Search for the cell housing the specified text and yield its (x, y) center coordinate. 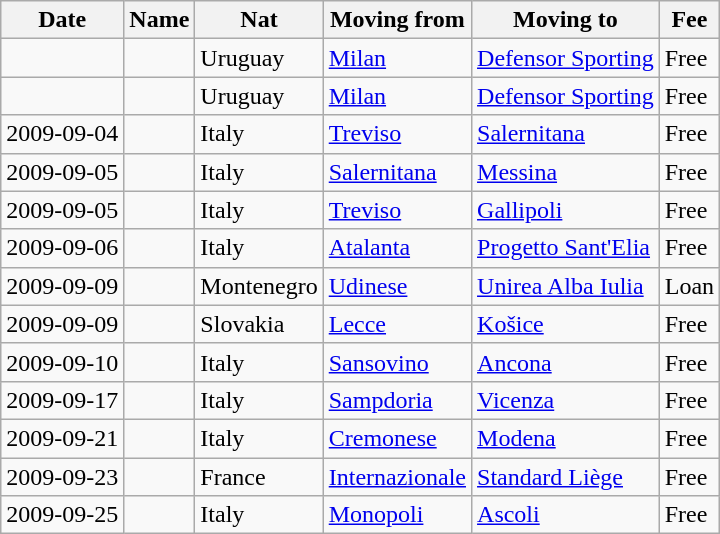
Ascoli (566, 515)
Monopoli (397, 515)
Vicenza (566, 400)
Moving from (397, 20)
Cremonese (397, 438)
Košice (566, 324)
Loan (689, 286)
2009-09-06 (62, 248)
Sampdoria (397, 400)
Fee (689, 20)
Internazionale (397, 477)
Udinese (397, 286)
Messina (566, 172)
Date (62, 20)
2009-09-25 (62, 515)
Ancona (566, 362)
Montenegro (259, 286)
2009-09-17 (62, 400)
Lecce (397, 324)
France (259, 477)
Progetto Sant'Elia (566, 248)
Moving to (566, 20)
2009-09-10 (62, 362)
2009-09-04 (62, 134)
Name (160, 20)
Sansovino (397, 362)
2009-09-23 (62, 477)
2009-09-21 (62, 438)
Slovakia (259, 324)
Atalanta (397, 248)
Modena (566, 438)
Gallipoli (566, 210)
Nat (259, 20)
Standard Liège (566, 477)
Unirea Alba Iulia (566, 286)
